From the cell containing the given text, extract its center point as (x, y) coordinate. 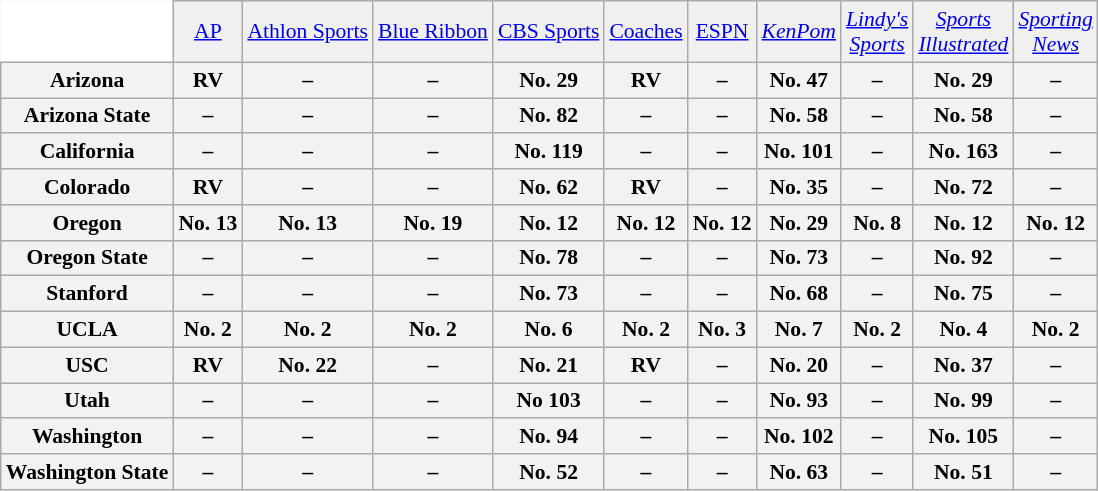
No. 7 (799, 330)
Arizona (88, 80)
No. 20 (799, 365)
No. 102 (799, 437)
No. 8 (877, 223)
No. 101 (799, 152)
No. 94 (549, 437)
No. 75 (963, 294)
Washington State (88, 472)
No. 19 (433, 223)
Oregon State (88, 258)
UCLA (88, 330)
Blue Ribbon (433, 32)
California (88, 152)
No. 93 (799, 401)
SportingNews (1055, 32)
No. 105 (963, 437)
No. 22 (308, 365)
Athlon Sports (308, 32)
No. 47 (799, 80)
Arizona State (88, 116)
No. 78 (549, 258)
No. 119 (549, 152)
ESPN (722, 32)
Utah (88, 401)
Colorado (88, 187)
No. 92 (963, 258)
No. 21 (549, 365)
Washington (88, 437)
No. 51 (963, 472)
No. 163 (963, 152)
No. 52 (549, 472)
No. 4 (963, 330)
No. 72 (963, 187)
KenPom (799, 32)
No. 63 (799, 472)
USC (88, 365)
AP (208, 32)
No. 6 (549, 330)
No. 3 (722, 330)
No. 37 (963, 365)
No. 82 (549, 116)
No. 62 (549, 187)
CBS Sports (549, 32)
No. 68 (799, 294)
SportsIllustrated (963, 32)
Stanford (88, 294)
No. 99 (963, 401)
Coaches (646, 32)
Oregon (88, 223)
Lindy'sSports (877, 32)
No. 35 (799, 187)
No 103 (549, 401)
